Search for the cell housing the specified text and yield its (x, y) center coordinate. 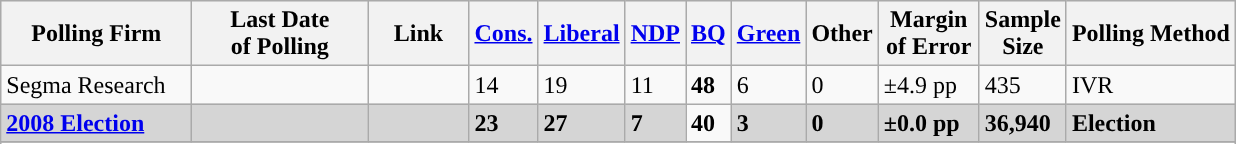
Green (768, 34)
Cons. (504, 34)
11 (655, 85)
7 (655, 123)
±0.0 pp (928, 123)
Other (842, 34)
Link (418, 34)
3 (768, 123)
2008 Election (96, 123)
Polling Method (1150, 34)
6 (768, 85)
48 (709, 85)
BQ (709, 34)
23 (504, 123)
36,940 (1022, 123)
Marginof Error (928, 34)
19 (582, 85)
IVR (1150, 85)
Last Dateof Polling (280, 34)
14 (504, 85)
40 (709, 123)
435 (1022, 85)
SampleSize (1022, 34)
27 (582, 123)
NDP (655, 34)
Segma Research (96, 85)
±4.9 pp (928, 85)
Polling Firm (96, 34)
Liberal (582, 34)
Election (1150, 123)
